For the text-containing cell, return its midpoint in [X, Y] coordinate format. 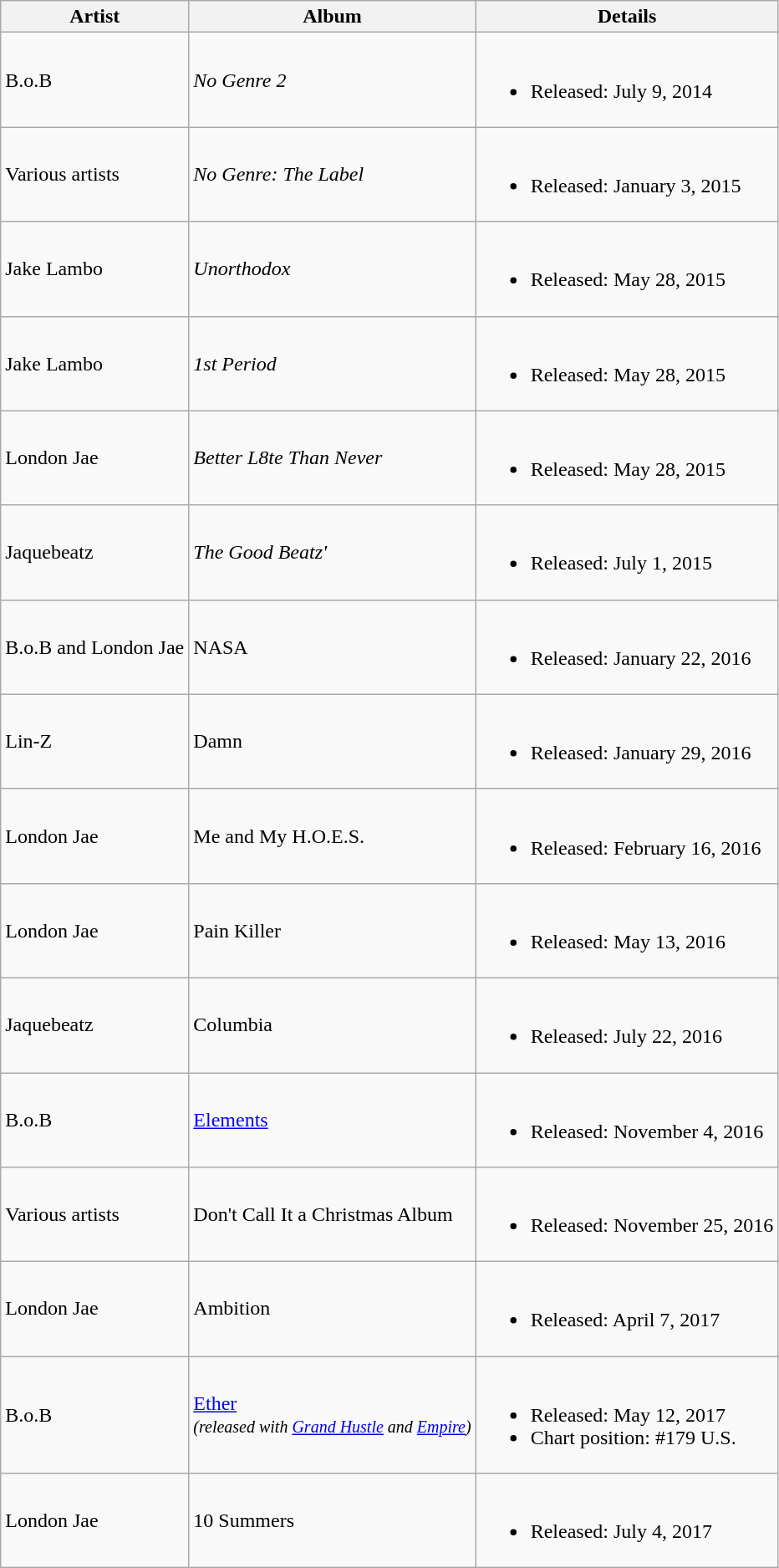
Columbia [333, 1025]
Released: May 12, 2017Chart position: #179 U.S. [627, 1415]
Artist [95, 17]
Released: November 4, 2016 [627, 1119]
1st Period [333, 363]
Ambition [333, 1310]
No Genre: The Label [333, 174]
Details [627, 17]
Pain Killer [333, 930]
Released: July 22, 2016 [627, 1025]
Don't Call It a Christmas Album [333, 1214]
NASA [333, 647]
Damn [333, 741]
Elements [333, 1119]
Released: May 13, 2016 [627, 930]
Released: January 22, 2016 [627, 647]
The Good Beatz' [333, 552]
Album [333, 17]
Released: January 3, 2015 [627, 174]
Released: February 16, 2016 [627, 836]
Lin-Z [95, 741]
Released: July 4, 2017 [627, 1520]
Ether(released with Grand Hustle and Empire) [333, 1415]
Released: July 9, 2014 [627, 80]
Unorthodox [333, 269]
Released: January 29, 2016 [627, 741]
No Genre 2 [333, 80]
B.o.B and London Jae [95, 647]
Released: November 25, 2016 [627, 1214]
Released: July 1, 2015 [627, 552]
Released: April 7, 2017 [627, 1310]
Better L8te Than Never [333, 458]
Me and My H.O.E.S. [333, 836]
10 Summers [333, 1520]
